Identify which cell holds the provided text, then report its (x, y) central coordinate. 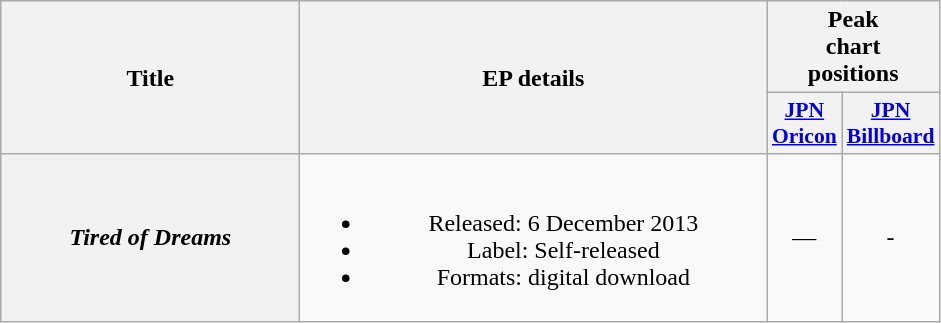
Peakchartpositions (854, 47)
JPNBillboard (891, 124)
Tired of Dreams (150, 238)
- (891, 238)
Title (150, 78)
JPNOricon (804, 124)
Released: 6 December 2013 Label: Self-releasedFormats: digital download (534, 238)
— (804, 238)
EP details (534, 78)
